Output the [x, y] coordinate of the center of the cell containing the given text.  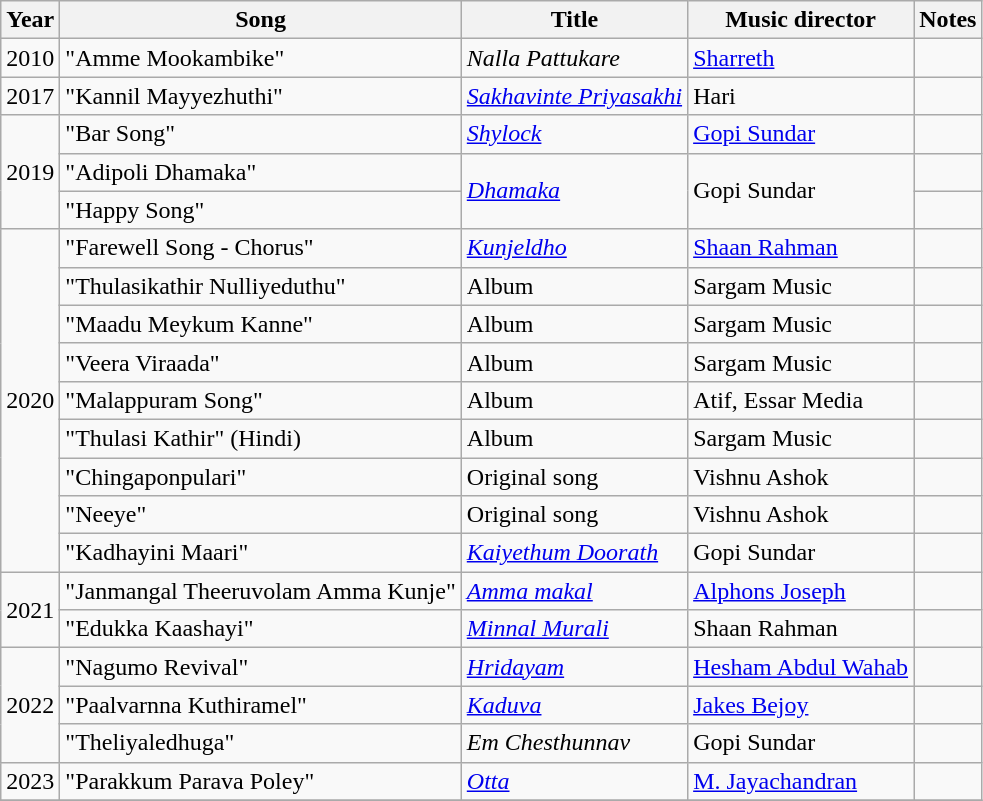
"Adipoli Dhamaka" [260, 172]
Sharreth [801, 58]
"Theliyaledhuga" [260, 743]
2017 [30, 96]
2020 [30, 400]
M. Jayachandran [801, 781]
"Kannil Mayyezhuthi" [260, 96]
2021 [30, 610]
Dhamaka [574, 191]
Shylock [574, 134]
"Veera Viraada" [260, 362]
Hesham Abdul Wahab [801, 667]
"Malappuram Song" [260, 400]
Kaiyethum Doorath [574, 553]
"Thulasi Kathir" (Hindi) [260, 438]
Notes [948, 20]
Music director [801, 20]
"Maadu Meykum Kanne" [260, 324]
Hridayam [574, 667]
Kunjeldho [574, 248]
"Nagumo Revival" [260, 667]
Hari [801, 96]
"Neeye" [260, 515]
Alphons Joseph [801, 591]
Kaduva [574, 705]
"Farewell Song - Chorus" [260, 248]
"Thulasikathir Nulliyeduthu" [260, 286]
Nalla Pattukare [574, 58]
Amma makal [574, 591]
"Edukka Kaashayi" [260, 629]
Sakhavinte Priyasakhi [574, 96]
Atif, Essar Media [801, 400]
"Amme Mookambike" [260, 58]
"Kadhayini Maari" [260, 553]
"Chingaponpulari" [260, 477]
Song [260, 20]
2019 [30, 172]
2023 [30, 781]
Minnal Murali [574, 629]
"Happy Song" [260, 210]
Otta [574, 781]
2010 [30, 58]
Year [30, 20]
"Janmangal Theeruvolam Amma Kunje" [260, 591]
"Bar Song" [260, 134]
"Parakkum Parava Poley" [260, 781]
2022 [30, 705]
Title [574, 20]
Em Chesthunnav [574, 743]
Jakes Bejoy [801, 705]
"Paalvarnna Kuthiramel" [260, 705]
